Provide the (X, Y) coordinate of the cell's center where the given text is located.  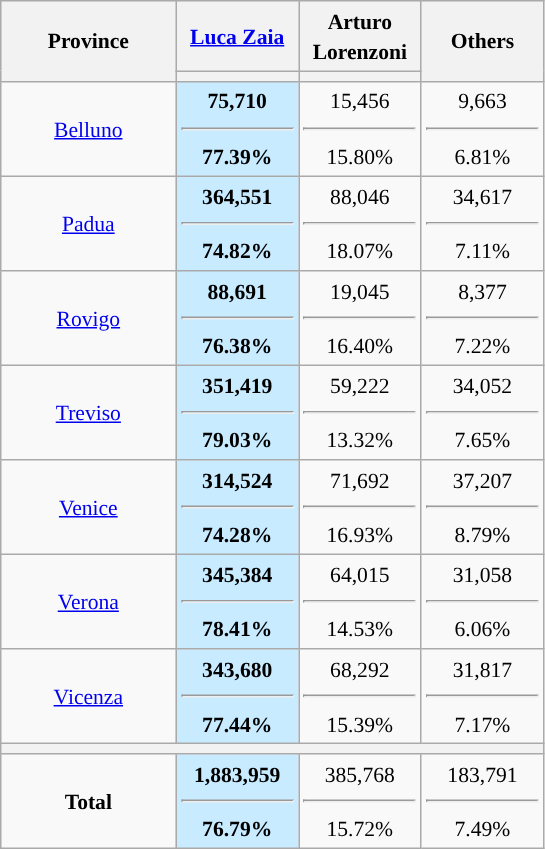
64,015 14.53% (360, 602)
34,052 7.65% (482, 412)
68,292 15.39% (360, 698)
Treviso (88, 412)
15,456 15.80% (360, 128)
351,419 79.03% (238, 412)
Belluno (88, 128)
Others (482, 41)
314,52474.28% (238, 508)
Luca Zaia (238, 36)
Rovigo (88, 318)
71,692 16.93% (360, 508)
19,045 16.40% (360, 318)
31,817 7.17% (482, 698)
8,377 7.22% (482, 318)
385,768 15.72% (360, 802)
345,38478.41% (238, 602)
Province (88, 41)
Arturo Lorenzoni (360, 36)
Padua (88, 224)
9,663 6.81% (482, 128)
Venice (88, 508)
Verona (88, 602)
Total (88, 802)
31,058 6.06% (482, 602)
88,691 76.38% (238, 318)
Vicenza (88, 698)
34,617 7.11% (482, 224)
75,710 77.39% (238, 128)
88,046 18.07% (360, 224)
59,222 13.32% (360, 412)
343,68077.44% (238, 698)
1,883,95976.79% (238, 802)
364,551 74.82% (238, 224)
37,207 8.79% (482, 508)
183,791 7.49% (482, 802)
